For the text-containing cell, return its midpoint in (x, y) coordinate format. 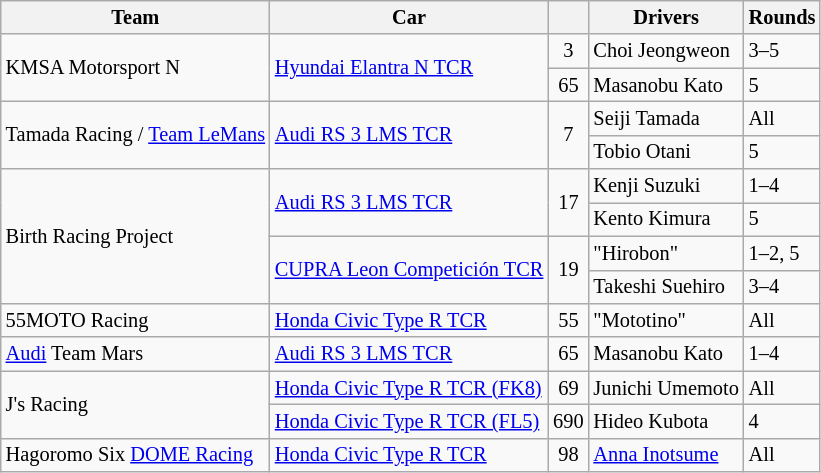
7 (568, 134)
KMSA Motorsport N (136, 68)
J's Racing (136, 404)
Kento Kimura (666, 219)
Drivers (666, 17)
55 (568, 320)
Honda Civic Type R TCR (FL5) (409, 421)
Tamada Racing / Team LeMans (136, 134)
Anna Inotsume (666, 455)
55MOTO Racing (136, 320)
CUPRA Leon Competición TCR (409, 270)
Choi Jeongweon (666, 51)
Hyundai Elantra N TCR (409, 68)
3–5 (782, 51)
4 (782, 421)
690 (568, 421)
19 (568, 270)
Junichi Umemoto (666, 388)
98 (568, 455)
17 (568, 202)
Hagoromo Six DOME Racing (136, 455)
Car (409, 17)
Birth Racing Project (136, 236)
3 (568, 51)
Rounds (782, 17)
1–2, 5 (782, 253)
"Mototino" (666, 320)
Honda Civic Type R TCR (FK8) (409, 388)
69 (568, 388)
Team (136, 17)
Hideo Kubota (666, 421)
Takeshi Suehiro (666, 287)
"Hirobon" (666, 253)
Seiji Tamada (666, 118)
3–4 (782, 287)
Kenji Suzuki (666, 186)
Audi Team Mars (136, 354)
Tobio Otani (666, 152)
